For the text-containing cell, return its midpoint in (X, Y) coordinate format. 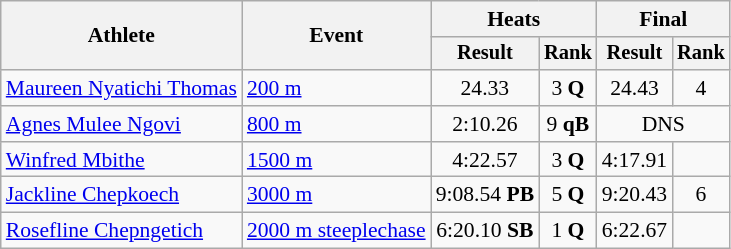
4:22.57 (485, 160)
800 m (336, 124)
Final (664, 19)
1500 m (336, 160)
24.33 (485, 88)
200 m (336, 88)
4 (701, 88)
9:20.43 (634, 195)
Rosefline Chepngetich (122, 231)
6:20.10 SB (485, 231)
6:22.67 (634, 231)
Athlete (122, 36)
Jackline Chepkoech (122, 195)
2000 m steeplechase (336, 231)
1 Q (568, 231)
DNS (664, 124)
2:10.26 (485, 124)
Event (336, 36)
Agnes Mulee Ngovi (122, 124)
9 qB (568, 124)
3000 m (336, 195)
Maureen Nyatichi Thomas (122, 88)
24.43 (634, 88)
5 Q (568, 195)
4:17.91 (634, 160)
Heats (514, 19)
Winfred Mbithe (122, 160)
9:08.54 PB (485, 195)
6 (701, 195)
